Detect which cell encompasses the target text, then output its (x, y) center coordinate. 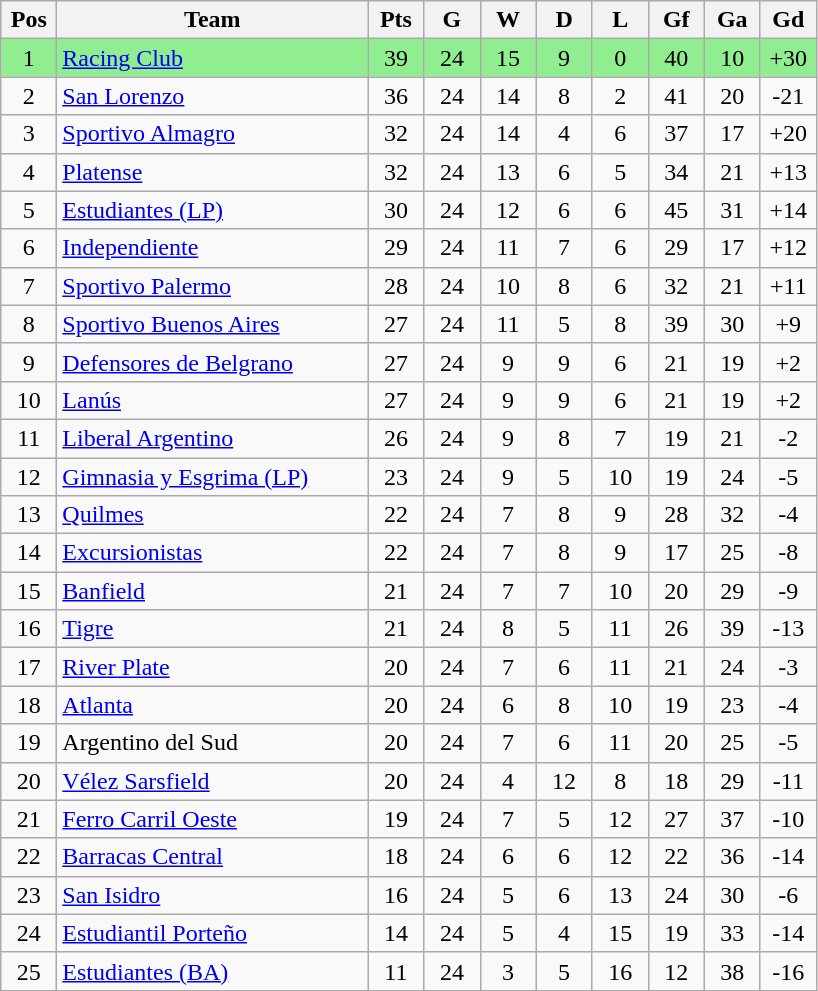
Platense (212, 172)
-9 (788, 591)
Banfield (212, 591)
0 (620, 58)
G (452, 20)
+14 (788, 210)
Tigre (212, 629)
Barracas Central (212, 857)
Ferro Carril Oeste (212, 819)
41 (676, 96)
31 (732, 210)
Lanús (212, 400)
-6 (788, 895)
-3 (788, 667)
-10 (788, 819)
Gimnasia y Esgrima (LP) (212, 477)
+11 (788, 286)
45 (676, 210)
-21 (788, 96)
River Plate (212, 667)
San Lorenzo (212, 96)
Sportivo Palermo (212, 286)
Racing Club (212, 58)
Pos (29, 20)
+20 (788, 134)
Liberal Argentino (212, 438)
Estudiantes (LP) (212, 210)
W (508, 20)
Excursionistas (212, 553)
-2 (788, 438)
Atlanta (212, 705)
Argentino del Sud (212, 743)
1 (29, 58)
40 (676, 58)
Gd (788, 20)
L (620, 20)
34 (676, 172)
33 (732, 933)
Quilmes (212, 515)
38 (732, 971)
+13 (788, 172)
+30 (788, 58)
-11 (788, 781)
-8 (788, 553)
-16 (788, 971)
-13 (788, 629)
Vélez Sarsfield (212, 781)
Gf (676, 20)
Estudiantil Porteño (212, 933)
Defensores de Belgrano (212, 362)
Ga (732, 20)
D (564, 20)
Team (212, 20)
Estudiantes (BA) (212, 971)
Independiente (212, 248)
Sportivo Buenos Aires (212, 324)
San Isidro (212, 895)
+12 (788, 248)
+9 (788, 324)
Pts (396, 20)
Sportivo Almagro (212, 134)
